Detect which cell encompasses the target text, then output its [x, y] center coordinate. 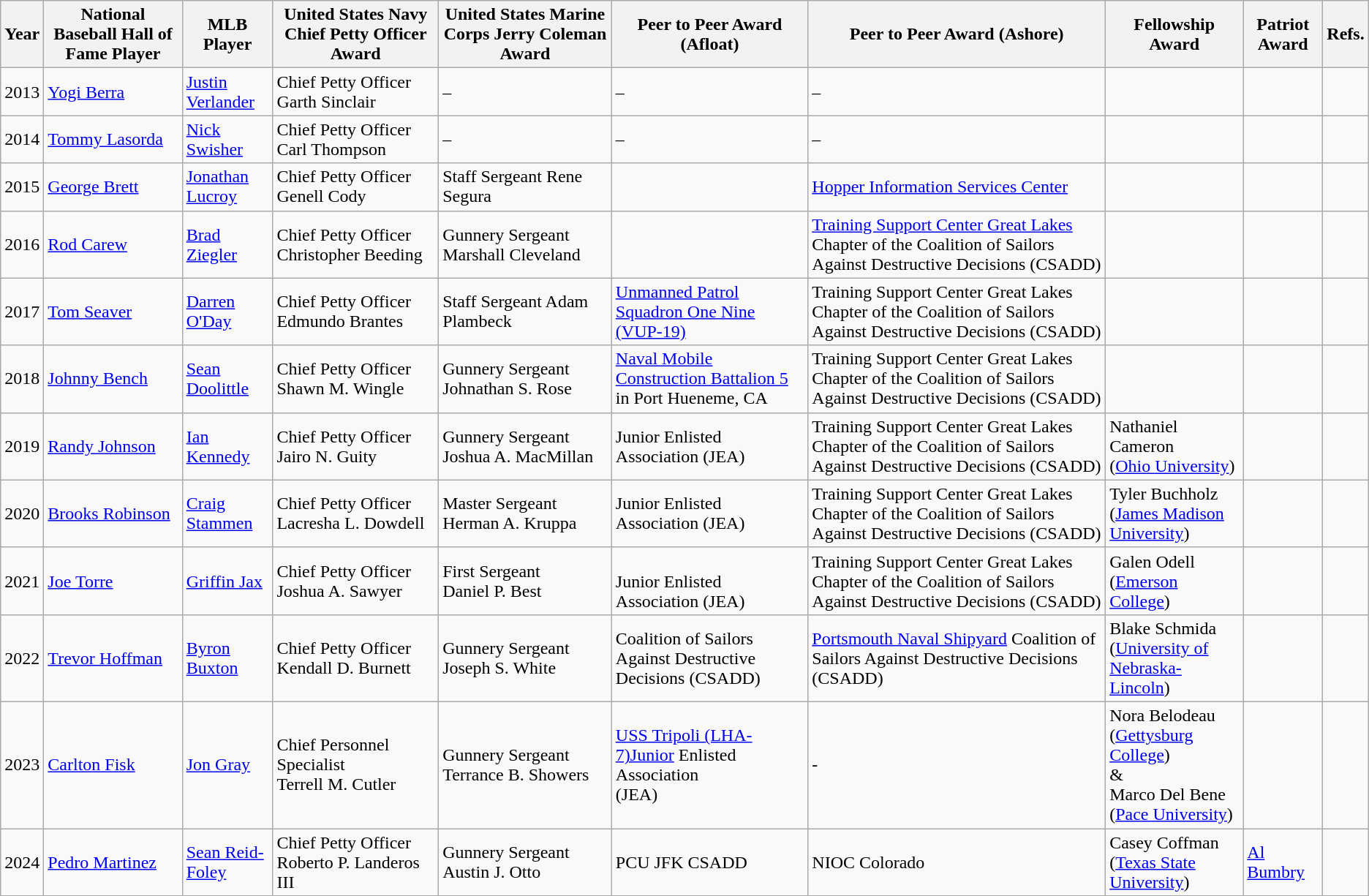
Master Sergeant Herman A. Kruppa [525, 513]
Nick Swisher [227, 139]
Griffin Jax [227, 581]
Brad Ziegler [227, 244]
Al Bumbry [1283, 862]
Yogi Berra [113, 92]
Unmanned Patrol Squadron One Nine (VUP-19) [709, 312]
Chief Petty Officer Garth Sinclair [355, 92]
Craig Stammen [227, 513]
Trevor Hoffman [113, 658]
Blake Schmida(University of Nebraska-Lincoln) [1174, 658]
Chief Petty Officer Shawn M. Wingle [355, 379]
Darren O'Day [227, 312]
2024 [22, 862]
Chief Petty OfficerRoberto P. Landeros III [355, 862]
Fellowship Award [1174, 34]
2021 [22, 581]
Gunnery Sergeant Terrance B. Showers [525, 765]
Staff Sergeant Adam Plambeck [525, 312]
Coalition of Sailors Against Destructive Decisions (CSADD) [709, 658]
Chief Petty Officer Lacresha L. Dowdell [355, 513]
2020 [22, 513]
Tom Seaver [113, 312]
2022 [22, 658]
Patriot Award [1283, 34]
Randy Johnson [113, 446]
Brooks Robinson [113, 513]
Tyler Buchholz(James Madison University) [1174, 513]
Justin Verlander [227, 92]
2014 [22, 139]
Sean Doolittle [227, 379]
Rod Carew [113, 244]
Casey Coffman(Texas State University) [1174, 862]
Naval Mobile Construction Battalion 5 in Port Hueneme, CA [709, 379]
Gunnery Sergeant Joshua A. MacMillan [525, 446]
2015 [22, 187]
First SergeantDaniel P. Best [525, 581]
MLB Player [227, 34]
Staff Sergeant Rene Segura [525, 187]
United States Navy Chief Petty Officer Award [355, 34]
2013 [22, 92]
Galen Odell(Emerson College) [1174, 581]
Carlton Fisk [113, 765]
Chief Petty OfficerJoshua A. Sawyer [355, 581]
PCU JFK CSADD [709, 862]
Refs. [1346, 34]
Jonathan Lucroy [227, 187]
Chief Petty OfficerKendall D. Burnett [355, 658]
Peer to Peer Award (Ashore) [957, 34]
Tommy Lasorda [113, 139]
George Brett [113, 187]
- [957, 765]
Hopper Information Services Center [957, 187]
Nora Belodeau(Gettysburg College)&Marco Del Bene (Pace University) [1174, 765]
2023 [22, 765]
Portsmouth Naval Shipyard Coalition of Sailors Against Destructive Decisions (CSADD) [957, 658]
United States Marine Corps Jerry Coleman Award [525, 34]
Sean Reid-Foley [227, 862]
Pedro Martinez [113, 862]
2018 [22, 379]
Chief Petty Officer Christopher Beeding [355, 244]
Chief Petty Officer Jairo N. Guity [355, 446]
NIOC Colorado [957, 862]
Chief Petty Officer Edmundo Brantes [355, 312]
2016 [22, 244]
Year [22, 34]
Nathaniel Cameron(Ohio University) [1174, 446]
Chief Petty Officer Carl Thompson [355, 139]
Gunnery Sergeant Johnathan S. Rose [525, 379]
Gunnery SergeantAustin J. Otto [525, 862]
USS Tripoli (LHA-7)Junior Enlisted Association(JEA) [709, 765]
Jon Gray [227, 765]
National Baseball Hall of Fame Player [113, 34]
Gunnery Sergeant Marshall Cleveland [525, 244]
Chief Personnel SpecialistTerrell M. Cutler [355, 765]
Peer to Peer Award (Afloat) [709, 34]
2017 [22, 312]
2019 [22, 446]
Ian Kennedy [227, 446]
Chief Petty Officer Genell Cody [355, 187]
Gunnery Sergeant Joseph S. White [525, 658]
Johnny Bench [113, 379]
Joe Torre [113, 581]
Byron Buxton [227, 658]
